Identify which cell holds the provided text, then report its (x, y) central coordinate. 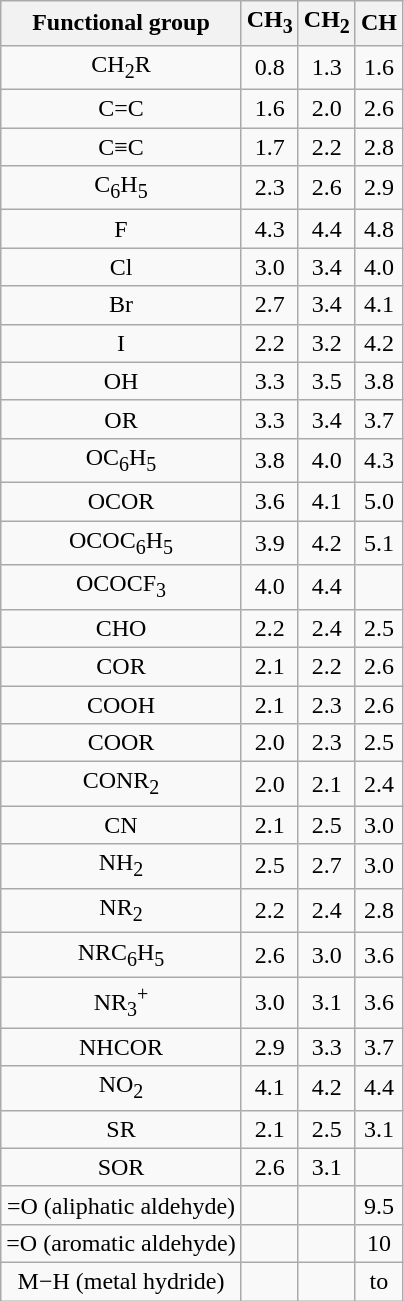
OCOC6H5 (121, 543)
1.3 (326, 67)
SOR (121, 1167)
OC6H5 (121, 460)
3.9 (270, 543)
10 (378, 1243)
Br (121, 305)
COR (121, 666)
CN (121, 825)
=O (aromatic aldehyde) (121, 1243)
M−H (metal hydride) (121, 1282)
3.2 (326, 343)
I (121, 343)
0.8 (270, 67)
=O (aliphatic aldehyde) (121, 1205)
OCOCF3 (121, 587)
OH (121, 381)
CH2R (121, 67)
CH2 (326, 23)
5.1 (378, 543)
C=C (121, 108)
CONR2 (121, 784)
NR2 (121, 910)
to (378, 1282)
SR (121, 1129)
OCOR (121, 502)
CHO (121, 628)
CH3 (270, 23)
CH (378, 23)
NO2 (121, 1088)
Cl (121, 267)
5.0 (378, 502)
NH2 (121, 866)
OR (121, 419)
COOH (121, 705)
C≡C (121, 147)
Functional group (121, 23)
3.5 (326, 381)
4.8 (378, 229)
F (121, 229)
NHCOR (121, 1047)
1.7 (270, 147)
9.5 (378, 1205)
COOR (121, 743)
NR3+ (121, 1002)
C6H5 (121, 188)
NRC6H5 (121, 955)
